Detect which cell encompasses the target text, then output its (X, Y) center coordinate. 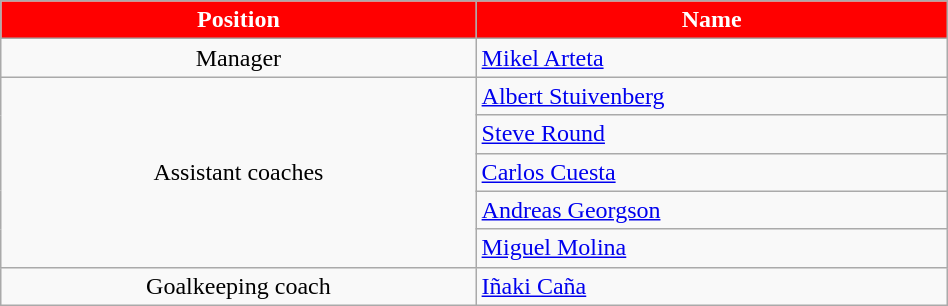
Andreas Georgson (712, 210)
Iñaki Caña (712, 286)
Manager (238, 58)
Goalkeeping coach (238, 286)
Carlos Cuesta (712, 172)
Name (712, 20)
Miguel Molina (712, 248)
Mikel Arteta (712, 58)
Position (238, 20)
Albert Stuivenberg (712, 96)
Steve Round (712, 134)
Assistant coaches (238, 172)
